Pinpoint the cell where the given text exists, returning its [X, Y] midpoint coordinate. 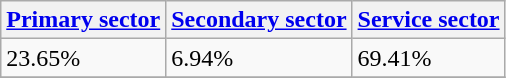
69.41% [428, 58]
6.94% [259, 58]
Primary sector [84, 20]
23.65% [84, 58]
Secondary sector [259, 20]
Service sector [428, 20]
